Find where the given text appears and provide that cell's center as [x, y] coordinate. 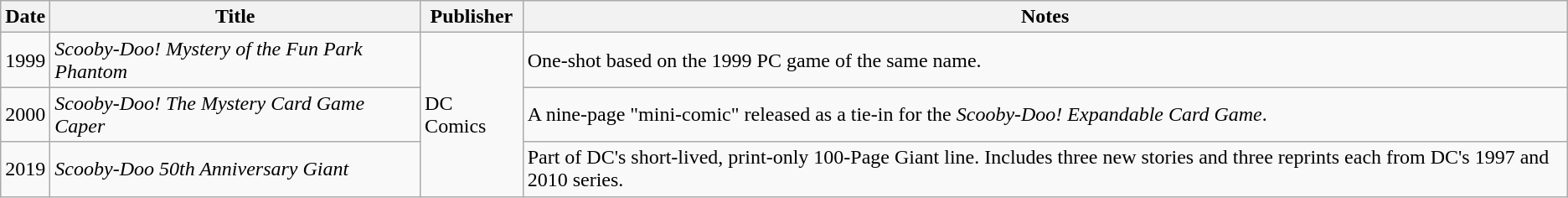
Scooby-Doo 50th Anniversary Giant [235, 169]
Title [235, 17]
Scooby-Doo! Mystery of the Fun Park Phantom [235, 60]
One-shot based on the 1999 PC game of the same name. [1045, 60]
1999 [25, 60]
Scooby-Doo! The Mystery Card Game Caper [235, 114]
2019 [25, 169]
Date [25, 17]
Part of DC's short-lived, print-only 100-Page Giant line. Includes three new stories and three reprints each from DC's 1997 and 2010 series. [1045, 169]
Notes [1045, 17]
2000 [25, 114]
Publisher [472, 17]
DC Comics [472, 114]
A nine-page "mini-comic" released as a tie-in for the Scooby-Doo! Expandable Card Game. [1045, 114]
